Extract the (X, Y) coordinate from the center of the cell holding the provided text.  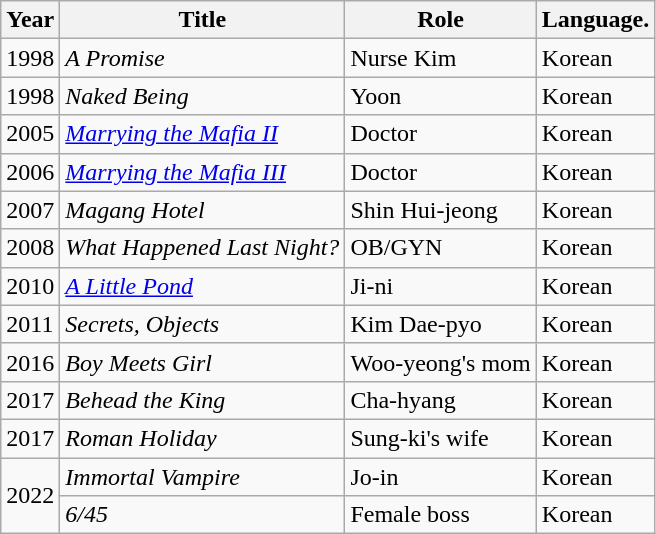
Cha-hyang (440, 400)
Roman Holiday (202, 438)
Jo-in (440, 477)
Marrying the Mafia III (202, 172)
2016 (30, 362)
Shin Hui-jeong (440, 210)
Yoon (440, 96)
2008 (30, 248)
Ji-ni (440, 286)
2006 (30, 172)
Year (30, 20)
2022 (30, 496)
Immortal Vampire (202, 477)
Role (440, 20)
Kim Dae-pyo (440, 324)
2011 (30, 324)
A Little Pond (202, 286)
Secrets, Objects (202, 324)
Nurse Kim (440, 58)
Naked Being (202, 96)
2007 (30, 210)
OB/GYN (440, 248)
What Happened Last Night? (202, 248)
Behead the King (202, 400)
Magang Hotel (202, 210)
6/45 (202, 515)
Title (202, 20)
Marrying the Mafia II (202, 134)
Woo-yeong's mom (440, 362)
2005 (30, 134)
Sung-ki's wife (440, 438)
Female boss (440, 515)
A Promise (202, 58)
Boy Meets Girl (202, 362)
2010 (30, 286)
Language. (595, 20)
